Pinpoint the cell where the given text exists, returning its [X, Y] midpoint coordinate. 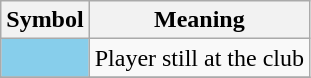
Player still at the club [199, 58]
Symbol [45, 20]
Meaning [199, 20]
